Search for the cell housing the specified text and yield its (X, Y) center coordinate. 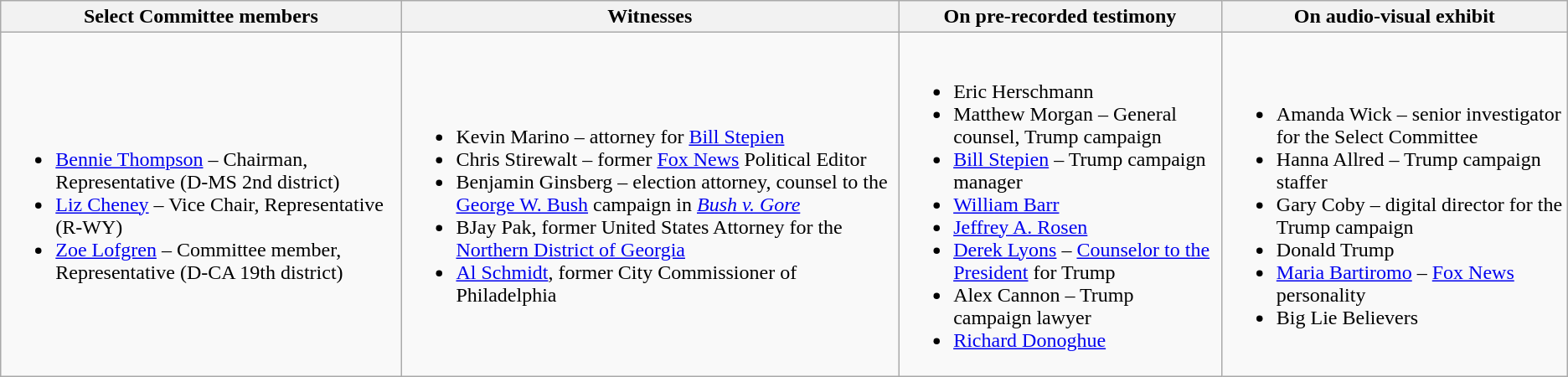
On audio-visual exhibit (1394, 17)
Select Committee members (201, 17)
On pre-recorded testimony (1060, 17)
Witnesses (650, 17)
